For the text-containing cell, return its midpoint in (X, Y) coordinate format. 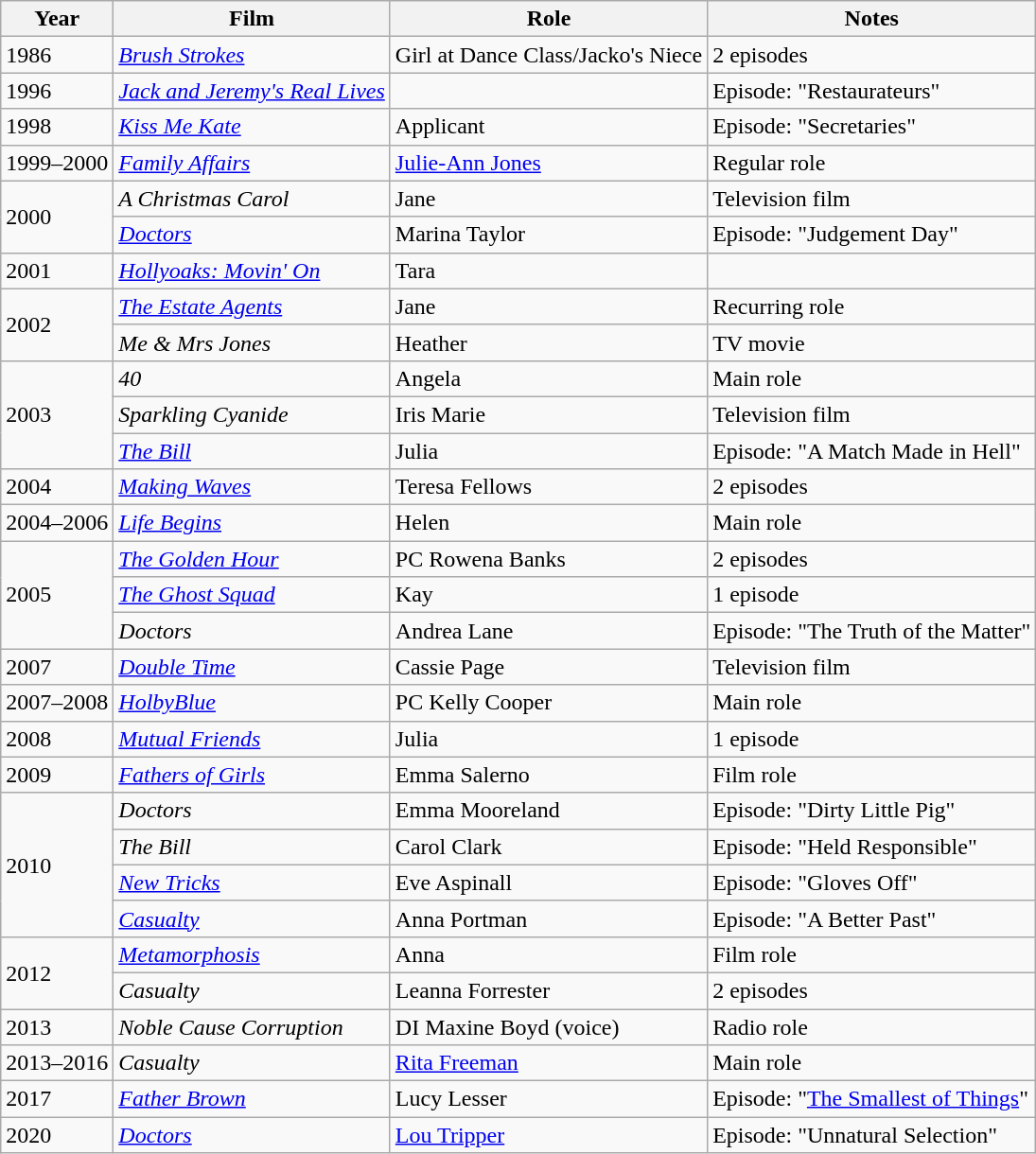
Lucy Lesser (549, 1099)
Angela (549, 378)
Teresa Fellows (549, 487)
2000 (57, 217)
2002 (57, 324)
40 (252, 378)
Metamorphosis (252, 954)
Year (57, 19)
2020 (57, 1135)
Episode: "A Better Past" (872, 918)
Episode: "Secretaries" (872, 127)
Fathers of Girls (252, 775)
2010 (57, 865)
2004–2006 (57, 523)
1999–2000 (57, 163)
Episode: "The Truth of the Matter" (872, 631)
Heather (549, 342)
Applicant (549, 127)
2013 (57, 1026)
Father Brown (252, 1099)
HolbyBlue (252, 703)
The Estate Agents (252, 306)
Episode: "A Match Made in Hell" (872, 451)
Making Waves (252, 487)
Helen (549, 523)
Jack and Jeremy's Real Lives (252, 91)
Episode: "Held Responsible" (872, 847)
Cassie Page (549, 667)
Marina Taylor (549, 235)
PC Kelly Cooper (549, 703)
Lou Tripper (549, 1135)
PC Rowena Banks (549, 559)
Family Affairs (252, 163)
Anna (549, 954)
Kiss Me Kate (252, 127)
TV movie (872, 342)
Notes (872, 19)
Episode: "Unnatural Selection" (872, 1135)
2012 (57, 972)
Emma Mooreland (549, 811)
Andrea Lane (549, 631)
Episode: "Restaurateurs" (872, 91)
2007 (57, 667)
2005 (57, 595)
Kay (549, 595)
DI Maxine Boyd (voice) (549, 1026)
Film (252, 19)
Leanna Forrester (549, 990)
A Christmas Carol (252, 199)
Brush Strokes (252, 55)
2008 (57, 739)
1996 (57, 91)
Emma Salerno (549, 775)
Noble Cause Corruption (252, 1026)
Episode: "Dirty Little Pig" (872, 811)
Recurring role (872, 306)
Episode: "Judgement Day" (872, 235)
Me & Mrs Jones (252, 342)
New Tricks (252, 883)
1986 (57, 55)
2003 (57, 414)
2001 (57, 271)
The Ghost Squad (252, 595)
2017 (57, 1099)
Rita Freeman (549, 1063)
Eve Aspinall (549, 883)
Hollyoaks: Movin' On (252, 271)
Regular role (872, 163)
Episode: "Gloves Off" (872, 883)
Double Time (252, 667)
2009 (57, 775)
Girl at Dance Class/Jacko's Niece (549, 55)
2004 (57, 487)
2007–2008 (57, 703)
Life Begins (252, 523)
2013–2016 (57, 1063)
Anna Portman (549, 918)
The Golden Hour (252, 559)
Iris Marie (549, 414)
Carol Clark (549, 847)
Radio role (872, 1026)
Sparkling Cyanide (252, 414)
Episode: "The Smallest of Things" (872, 1099)
Role (549, 19)
Mutual Friends (252, 739)
1998 (57, 127)
Tara (549, 271)
Julie-Ann Jones (549, 163)
